Determine the [X, Y] coordinate at the center of the cell enclosing the given text.  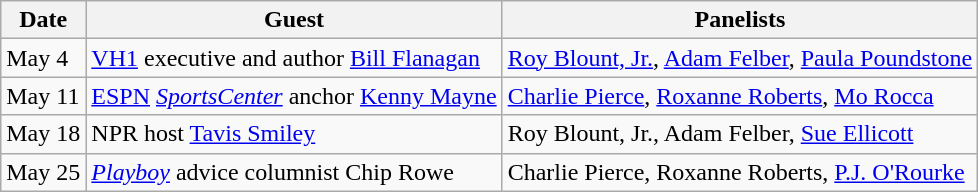
ESPN SportsCenter anchor Kenny Mayne [294, 96]
May 11 [44, 96]
Guest [294, 20]
VH1 executive and author Bill Flanagan [294, 58]
Roy Blount, Jr., Adam Felber, Sue Ellicott [740, 134]
Date [44, 20]
Panelists [740, 20]
Roy Blount, Jr., Adam Felber, Paula Poundstone [740, 58]
Charlie Pierce, Roxanne Roberts, P.J. O'Rourke [740, 172]
NPR host Tavis Smiley [294, 134]
May 4 [44, 58]
May 18 [44, 134]
Charlie Pierce, Roxanne Roberts, Mo Rocca [740, 96]
Playboy advice columnist Chip Rowe [294, 172]
May 25 [44, 172]
